Capture the cell that displays the provided text and extract its [x, y] central coordinate. 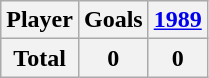
1989 [178, 20]
Player [40, 20]
Total [40, 58]
Goals [113, 20]
